For the text-containing cell, return its midpoint in [x, y] coordinate format. 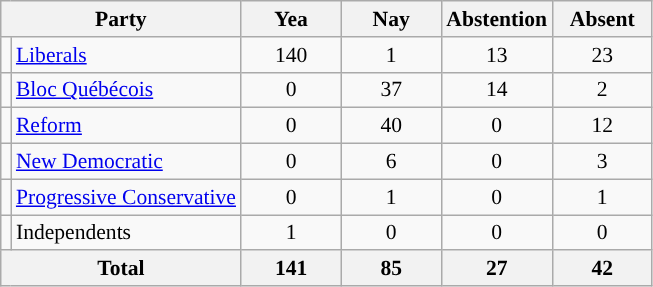
Yea [291, 19]
Progressive Conservative [126, 197]
85 [391, 269]
12 [602, 126]
Party [121, 19]
Total [121, 269]
141 [291, 269]
6 [391, 162]
Absent [602, 19]
Liberals [126, 55]
New Democratic [126, 162]
Abstention [496, 19]
40 [391, 126]
Reform [126, 126]
Nay [391, 19]
14 [496, 90]
2 [602, 90]
Independents [126, 233]
27 [496, 269]
3 [602, 162]
42 [602, 269]
140 [291, 55]
Bloc Québécois [126, 90]
23 [602, 55]
13 [496, 55]
37 [391, 90]
